Search for the cell housing the specified text and yield its (X, Y) center coordinate. 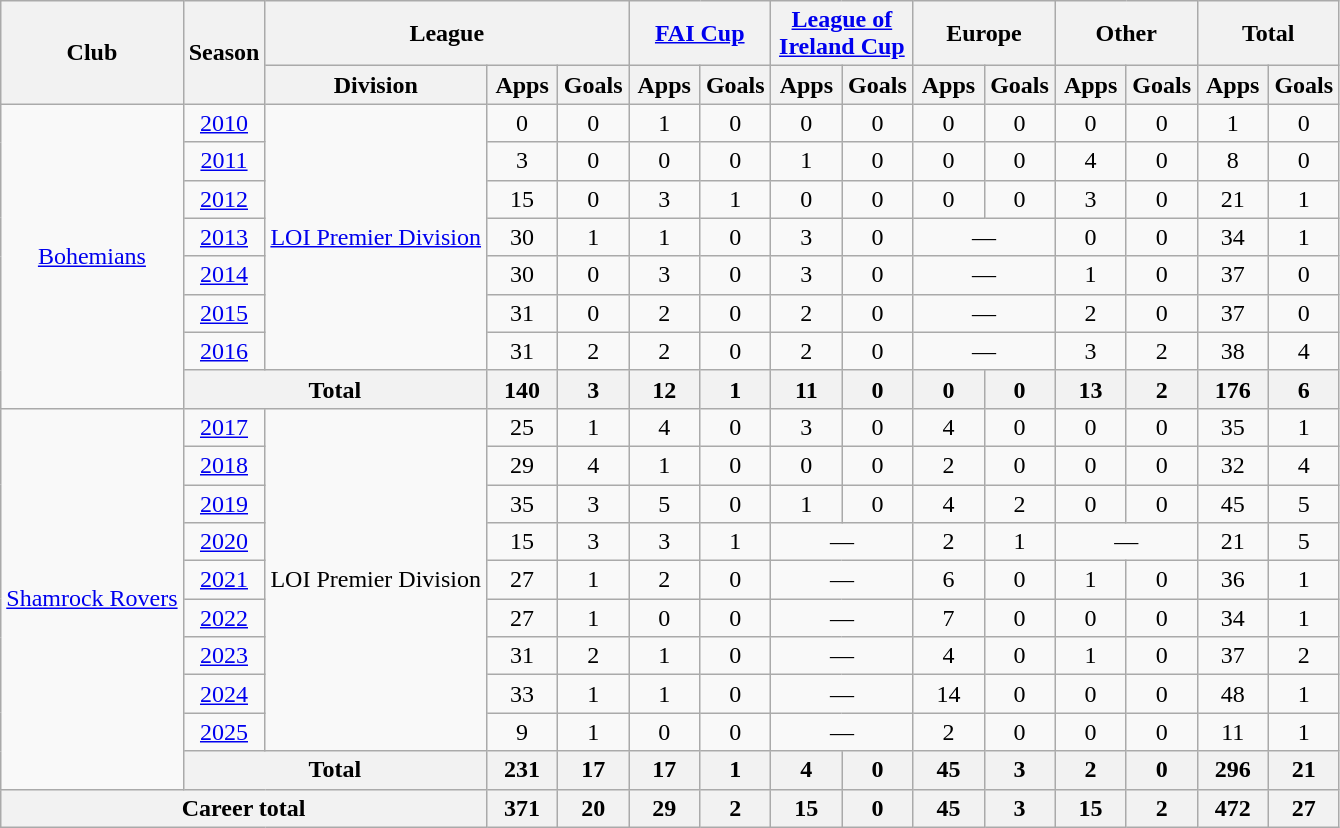
32 (1232, 465)
13 (1090, 389)
2012 (224, 199)
8 (1232, 161)
Other (1126, 34)
20 (594, 808)
Bohemians (92, 256)
7 (948, 618)
25 (522, 427)
296 (1232, 770)
2013 (224, 237)
2015 (224, 313)
Europe (984, 34)
12 (664, 389)
League of Ireland Cup (842, 34)
2018 (224, 465)
2021 (224, 580)
Shamrock Rovers (92, 598)
2023 (224, 656)
2014 (224, 275)
2022 (224, 618)
371 (522, 808)
Career total (244, 808)
9 (522, 732)
2019 (224, 503)
231 (522, 770)
472 (1232, 808)
2024 (224, 694)
48 (1232, 694)
Division (376, 85)
2011 (224, 161)
2020 (224, 542)
2016 (224, 351)
2025 (224, 732)
Season (224, 52)
2017 (224, 427)
Club (92, 52)
140 (522, 389)
2010 (224, 123)
FAI Cup (700, 34)
36 (1232, 580)
33 (522, 694)
League (447, 34)
14 (948, 694)
176 (1232, 389)
38 (1232, 351)
